Search for the cell housing the specified text and yield its [X, Y] center coordinate. 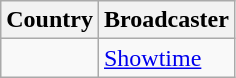
Broadcaster [166, 20]
Showtime [166, 58]
Country [50, 20]
